Scan for the cell matching the given text and deliver its [x, y] coordinate at center. 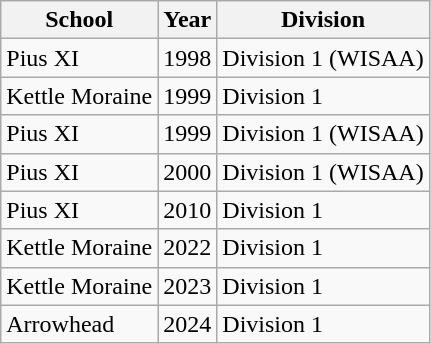
2024 [188, 324]
2023 [188, 286]
Division [323, 20]
2022 [188, 248]
Year [188, 20]
2000 [188, 172]
School [80, 20]
Arrowhead [80, 324]
1998 [188, 58]
2010 [188, 210]
